Scan for the cell matching the given text and deliver its (x, y) coordinate at center. 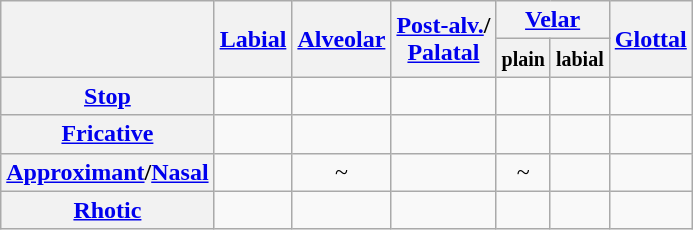
Stop (108, 96)
Alveolar (342, 39)
plain (523, 58)
Velar (552, 20)
Glottal (650, 39)
Post-alv./Palatal (444, 39)
Rhotic (108, 210)
labial (580, 58)
Labial (253, 39)
Fricative (108, 134)
Approximant/Nasal (108, 172)
